From the cell containing the given text, extract its center point as (X, Y) coordinate. 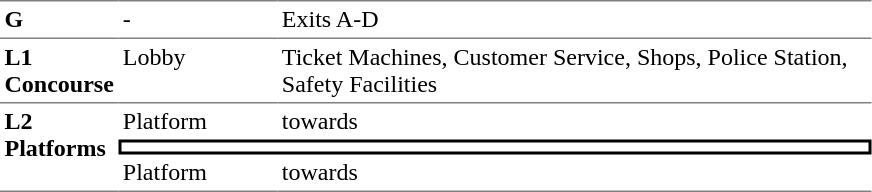
- (198, 19)
G (59, 19)
Ticket Machines, Customer Service, Shops, Police Station, Safety Facilities (574, 71)
L1Concourse (59, 71)
Lobby (198, 71)
L2Platforms (59, 148)
Exits A-D (574, 19)
